Extract the (x, y) coordinate from the center of the cell holding the provided text.  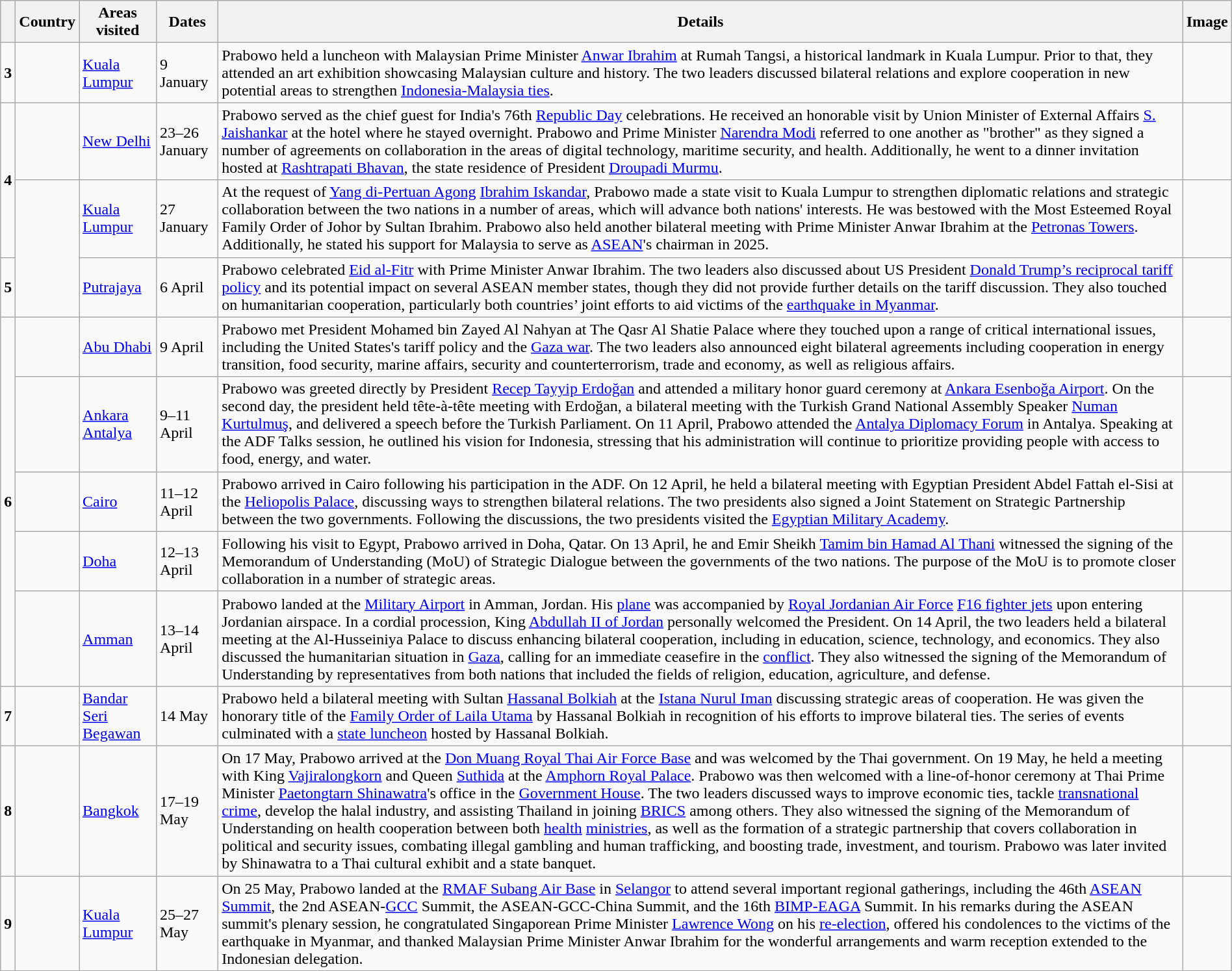
27 January (187, 218)
Image (1207, 22)
6 (8, 501)
Doha (118, 561)
Bandar Seri Begawan (118, 716)
Cairo (118, 501)
4 (8, 180)
AnkaraAntalya (118, 424)
5 (8, 287)
9 (8, 923)
14 May (187, 716)
Amman (118, 638)
12–13 April (187, 561)
13–14 April (187, 638)
23–26 January (187, 142)
Bangkok (118, 811)
11–12 April (187, 501)
Country (47, 22)
9 April (187, 347)
9–11 April (187, 424)
New Delhi (118, 142)
Abu Dhabi (118, 347)
6 April (187, 287)
25–27 May (187, 923)
3 (8, 73)
8 (8, 811)
17–19 May (187, 811)
Details (700, 22)
Dates (187, 22)
Areas visited (118, 22)
9 January (187, 73)
7 (8, 716)
Putrajaya (118, 287)
